Provide the (X, Y) coordinate of the cell's center where the given text is located.  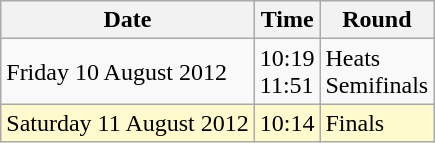
Finals (377, 123)
10:1911:51 (287, 72)
Saturday 11 August 2012 (128, 123)
Round (377, 20)
10:14 (287, 123)
Friday 10 August 2012 (128, 72)
HeatsSemifinals (377, 72)
Time (287, 20)
Date (128, 20)
